Extract the (X, Y) coordinate from the center of the cell holding the provided text.  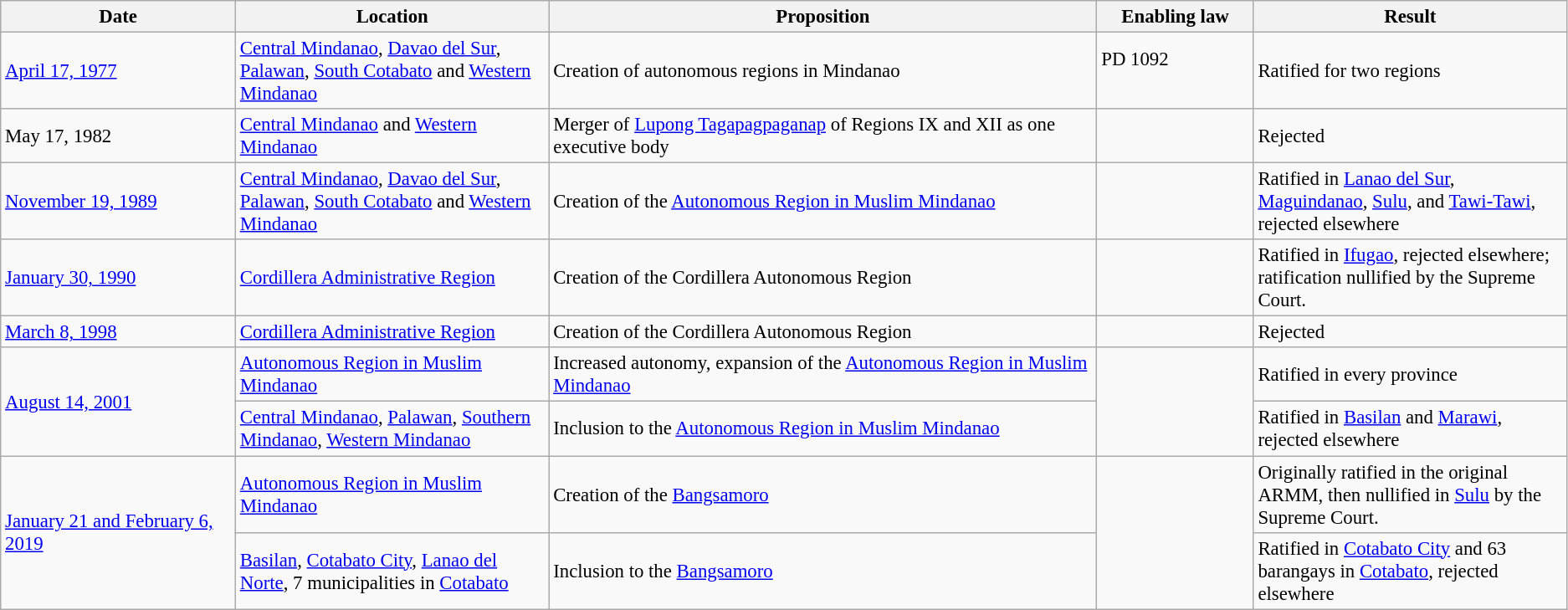
January 21 and February 6, 2019 (119, 532)
Ratified in Ifugao, rejected elsewhere; ratification nullified by the Supreme Court. (1410, 278)
Creation of autonomous regions in Mindanao (823, 71)
March 8, 1998 (119, 332)
Ratified in Cotabato City and 63 barangays in Cotabato, rejected elsewhere (1410, 571)
Proposition (823, 17)
PD 1092 (1175, 71)
Date (119, 17)
April 17, 1977 (119, 71)
Enabling law (1175, 17)
January 30, 1990 (119, 278)
Central Mindanao, Palawan, Southern Mindanao, Western Mindanao (392, 428)
Merger of Lupong Tagapagpaganap of Regions IX and XII as one executive body (823, 136)
Originally ratified in the original ARMM, then nullified in Sulu by the Supreme Court. (1410, 495)
August 14, 2001 (119, 402)
May 17, 1982 (119, 136)
Ratified in Lanao del Sur, Maguindanao, Sulu, and Tawi-Tawi, rejected elsewhere (1410, 202)
Inclusion to the Autonomous Region in Muslim Mindanao (823, 428)
Central Mindanao and Western Mindanao (392, 136)
Ratified in Basilan and Marawi, rejected elsewhere (1410, 428)
Creation of the Autonomous Region in Muslim Mindanao (823, 202)
Ratified in every province (1410, 375)
Creation of the Bangsamoro (823, 495)
Ratified for two regions (1410, 71)
November 19, 1989 (119, 202)
Basilan, Cotabato City, Lanao del Norte, 7 municipalities in Cotabato (392, 571)
Increased autonomy, expansion of the Autonomous Region in Muslim Mindanao (823, 375)
Result (1410, 17)
Inclusion to the Bangsamoro (823, 571)
Location (392, 17)
